Provide the [X, Y] coordinate of the cell's center where the given text is located.  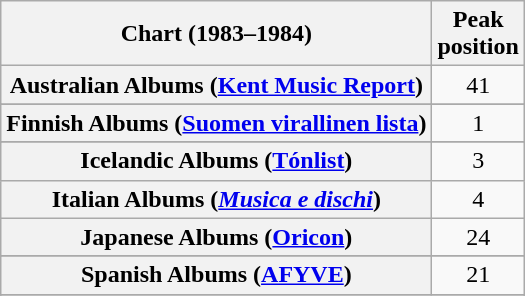
24 [478, 237]
41 [478, 85]
Italian Albums (Musica e dischi) [216, 199]
Icelandic Albums (Tónlist) [216, 161]
1 [478, 123]
Chart (1983–1984) [216, 34]
21 [478, 275]
Australian Albums (Kent Music Report) [216, 85]
Finnish Albums (Suomen virallinen lista) [216, 123]
Spanish Albums (AFYVE) [216, 275]
4 [478, 199]
3 [478, 161]
Peakposition [478, 34]
Japanese Albums (Oricon) [216, 237]
